Output the (x, y) coordinate of the center of the cell containing the given text.  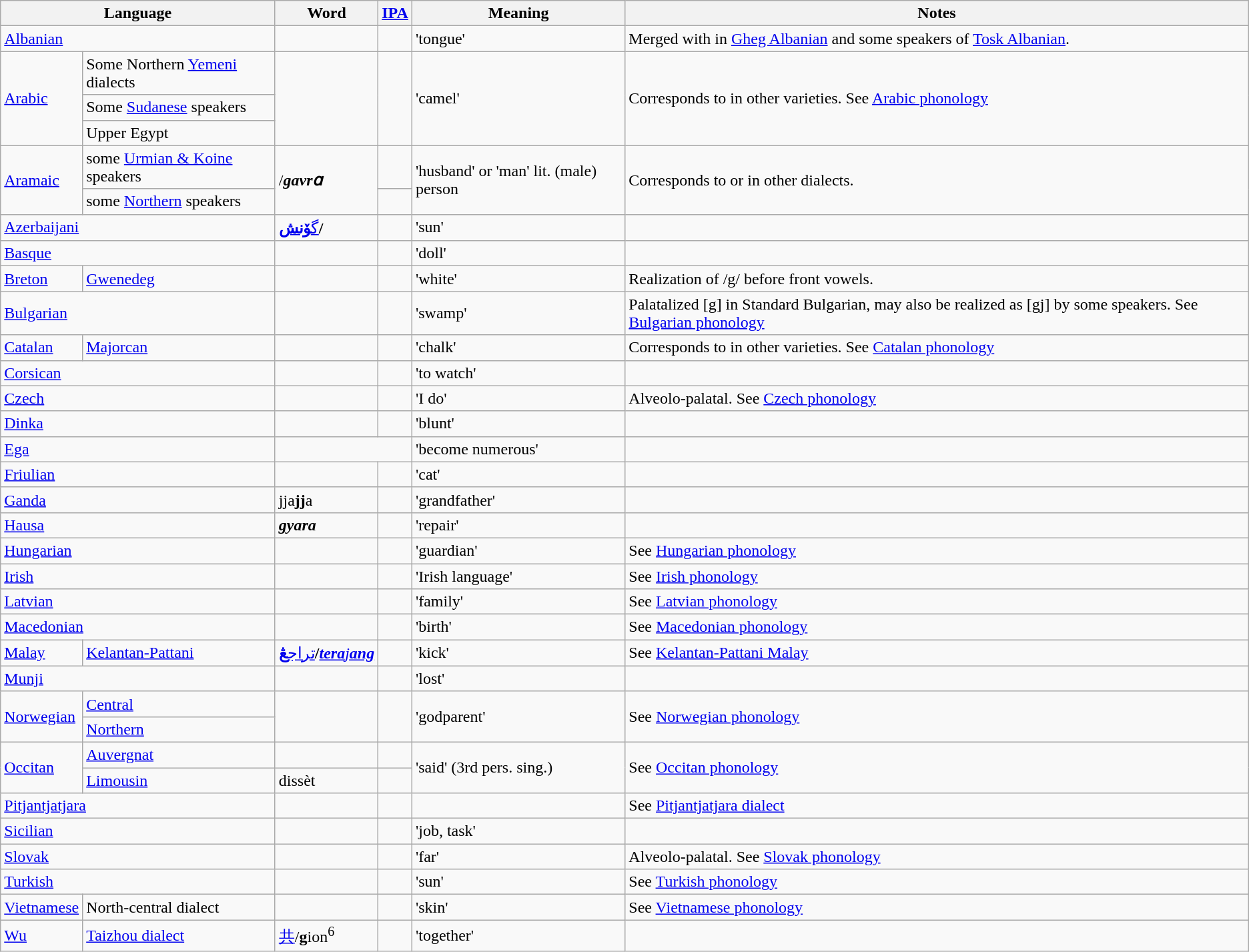
See Irish phonology (937, 576)
'Irish language' (518, 576)
'camel' (518, 99)
/gavrɑ (326, 180)
Alveolo-palatal. See Slovak phonology (937, 857)
'husband' or 'man' lit. (male) person (518, 180)
North-central dialect (179, 907)
'guardian' (518, 550)
See Norwegian phonology (937, 717)
See Kelantan-Pattani Malay (937, 653)
Azerbaijani (138, 227)
Vietnamese (41, 907)
Latvian (138, 602)
'grandfather' (518, 500)
See Latvian phonology (937, 602)
'family' (518, 602)
Ganda (138, 500)
'godparent' (518, 717)
Catalan (41, 348)
Friulian (138, 474)
Czech (138, 398)
Aramaic (41, 180)
some Northern speakers (179, 201)
'tongue' (518, 39)
Bulgarian (138, 314)
Word (326, 13)
'birth' (518, 627)
'white' (518, 279)
See Turkish phonology (937, 882)
Occitan (41, 767)
Turkish (138, 882)
'job, task' (518, 831)
See Macedonian phonology (937, 627)
Slovak (138, 857)
Norwegian (41, 717)
See Occitan phonology (937, 767)
Corresponds to in other varieties. See Catalan phonology (937, 348)
Hungarian (138, 550)
Pitjantjatjara (138, 806)
Taizhou dialect (179, 936)
Irish (138, 576)
Some Sudanese speakers (179, 107)
تراجڠ/terajang (326, 653)
'to watch' (518, 373)
Malay (41, 653)
Munji (138, 678)
'lost' (518, 678)
共/gion6 (326, 936)
'blunt' (518, 424)
Albanian (138, 39)
Notes (937, 13)
'far' (518, 857)
'skin' (518, 907)
Ega (138, 449)
Wu (41, 936)
Corsican (138, 373)
Central (179, 704)
'together' (518, 936)
'swamp' (518, 314)
Basque (138, 254)
Auvergnat (179, 755)
Hausa (138, 525)
'cat' (518, 474)
some Urmian & Koine speakers (179, 167)
Upper Egypt (179, 133)
Limousin (179, 780)
Sicilian (138, 831)
گۆنش/ (326, 227)
'repair' (518, 525)
Realization of /g/ before front vowels. (937, 279)
Alveolo-palatal. See Czech phonology (937, 398)
Gwenedeg (179, 279)
Some Northern Yemeni dialects (179, 73)
Macedonian (138, 627)
Majorcan (179, 348)
Arabic (41, 99)
Corresponds to in other varieties. See Arabic phonology (937, 99)
dissèt (326, 780)
IPA (395, 13)
'become numerous' (518, 449)
Merged with in Gheg Albanian and some speakers of Tosk Albanian. (937, 39)
Kelantan-Pattani (179, 653)
Dinka (138, 424)
'doll' (518, 254)
Meaning (518, 13)
Breton (41, 279)
Corresponds to or in other dialects. (937, 180)
'I do' (518, 398)
'kick' (518, 653)
gyara (326, 525)
Northern (179, 729)
jjajja (326, 500)
See Hungarian phonology (937, 550)
'chalk' (518, 348)
Language (138, 13)
See Pitjantjatjara dialect (937, 806)
Palatalized [g] in Standard Bulgarian, may also be realized as [gj] by some speakers. See Bulgarian phonology (937, 314)
See Vietnamese phonology (937, 907)
'said' (3rd pers. sing.) (518, 767)
